Return [X, Y] of the center of cell containing provided text 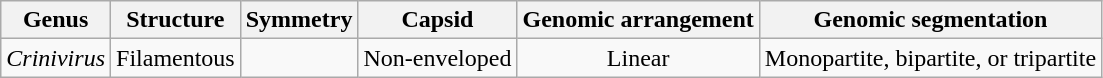
Filamentous [176, 58]
Symmetry [299, 20]
Structure [176, 20]
Genomic segmentation [930, 20]
Genus [56, 20]
Genomic arrangement [638, 20]
Linear [638, 58]
Non-enveloped [438, 58]
Capsid [438, 20]
Monopartite, bipartite, or tripartite [930, 58]
Crinivirus [56, 58]
